Pinpoint the cell where the given text exists, returning its (x, y) midpoint coordinate. 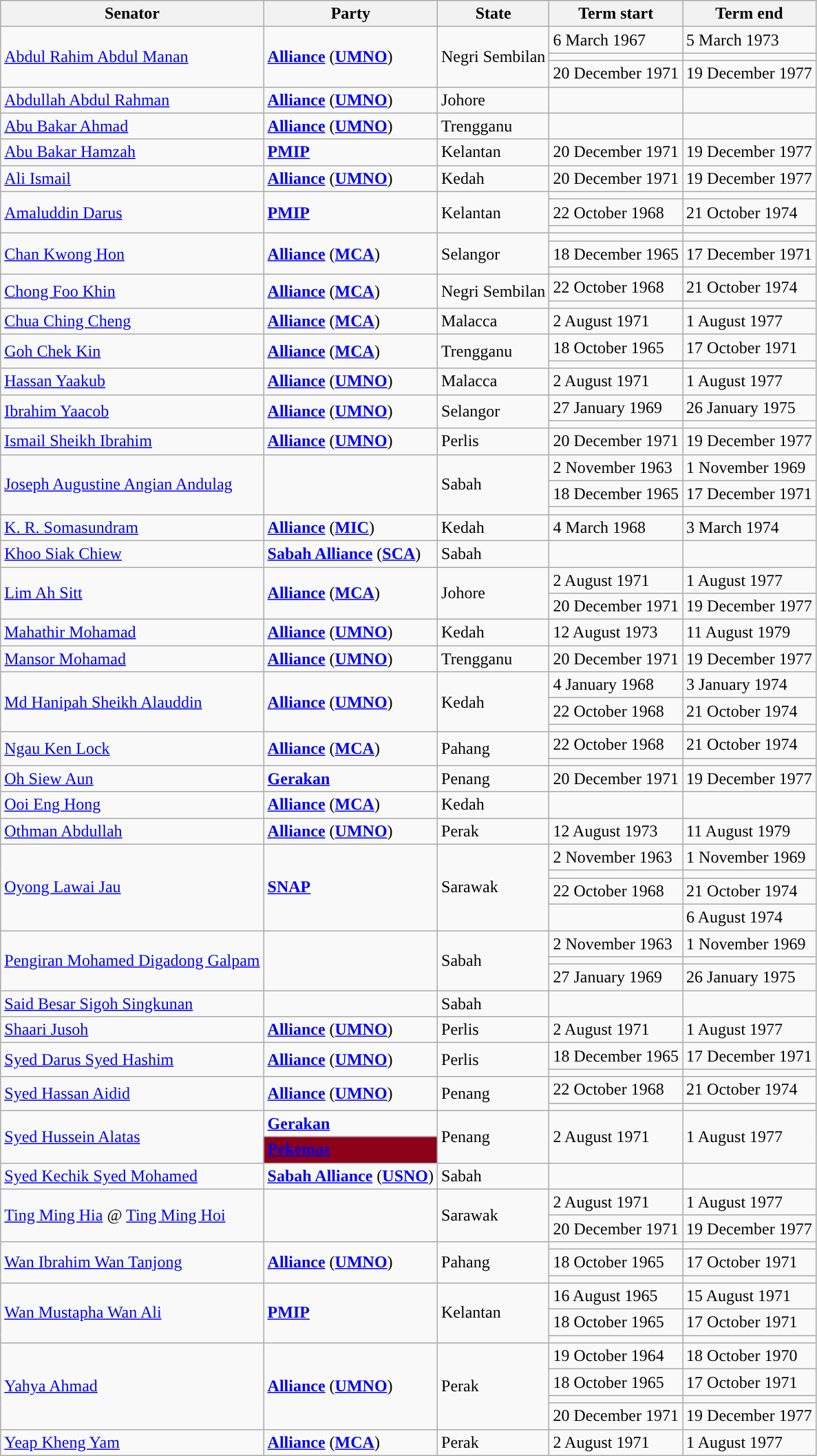
Ooi Eng Hong (132, 805)
Oyong Lawai Jau (132, 887)
Sabah Alliance (SCA) (350, 553)
5 March 1973 (750, 40)
Ali Ismail (132, 178)
Ibrahim Yaacob (132, 412)
Lim Ah Sitt (132, 593)
Sabah Alliance (USNO) (350, 1176)
Yeap Kheng Yam (132, 1442)
Said Besar Sigoh Singkunan (132, 1004)
Pekemas (350, 1150)
4 March 1968 (616, 527)
Othman Abdullah (132, 831)
Ting Ming Hia @ Ting Ming Hoi (132, 1215)
15 August 1971 (750, 1296)
Abdul Rahim Abdul Manan (132, 56)
SNAP (350, 887)
Syed Kechik Syed Mohamed (132, 1176)
6 March 1967 (616, 40)
Mansor Mohamad (132, 659)
6 August 1974 (750, 917)
16 August 1965 (616, 1296)
Md Hanipah Sheikh Alauddin (132, 702)
Hassan Yaakub (132, 381)
Chua Ching Cheng (132, 321)
Wan Ibrahim Wan Tanjong (132, 1262)
3 March 1974 (750, 527)
Pengiran Mohamed Digadong Galpam (132, 961)
Ngau Ken Lock (132, 749)
Khoo Siak Chiew (132, 553)
Term start (616, 14)
Party (350, 14)
Chan Kwong Hon (132, 253)
Chong Foo Khin (132, 292)
Abu Bakar Hamzah (132, 152)
18 October 1970 (750, 1356)
4 January 1968 (616, 685)
Shaari Jusoh (132, 1030)
Syed Hassan Aidid (132, 1093)
Joseph Augustine Angian Andulag (132, 485)
Amaluddin Darus (132, 212)
Senator (132, 14)
Syed Darus Syed Hashim (132, 1060)
Mahathir Mohamad (132, 633)
State (494, 14)
Abu Bakar Ahmad (132, 126)
Ismail Sheikh Ibrahim (132, 441)
Term end (750, 14)
Oh Siew Aun (132, 779)
Yahya Ahmad (132, 1386)
Abdullah Abdul Rahman (132, 100)
Wan Mustapha Wan Ali (132, 1313)
Syed Hussein Alatas (132, 1137)
K. R. Somasundram (132, 527)
Goh Chek Kin (132, 351)
3 January 1974 (750, 685)
Alliance (MIC) (350, 527)
19 October 1964 (616, 1356)
